Return the (x, y) coordinate for the center point of the cell that contains the specified text.  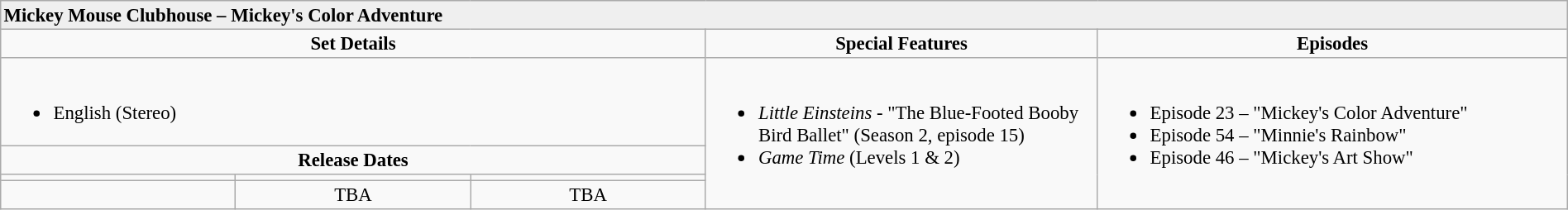
Episodes (1332, 43)
Episode 23 – "Mickey's Color Adventure"Episode 54 – "Minnie's Rainbow"Episode 46 – "Mickey's Art Show" (1332, 134)
Little Einsteins - "The Blue-Footed Booby Bird Ballet" (Season 2, episode 15)Game Time (Levels 1 & 2) (901, 134)
Special Features (901, 43)
Release Dates (353, 160)
English (Stereo) (353, 103)
Mickey Mouse Clubhouse – Mickey's Color Adventure (784, 15)
Set Details (353, 43)
